Find where the given text appears and provide that cell's center as [X, Y] coordinate. 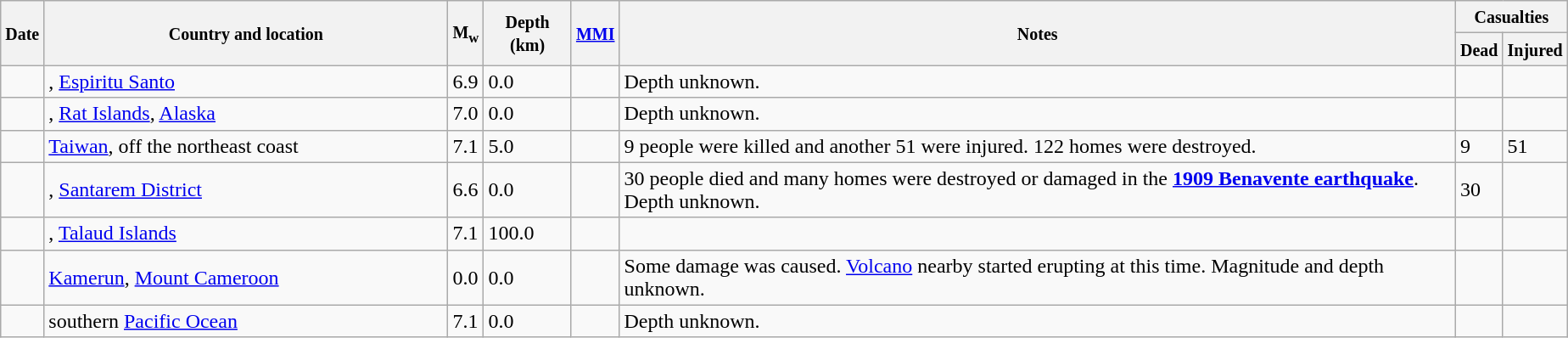
, Santarem District [246, 190]
5.0 [528, 146]
30 [1479, 190]
7.0 [466, 114]
MMI [596, 33]
Country and location [246, 33]
6.6 [466, 190]
51 [1535, 146]
30 people died and many homes were destroyed or damaged in the 1909 Benavente earthquake. Depth unknown. [1037, 190]
, Espiritu Santo [246, 82]
southern Pacific Ocean [246, 321]
Date [22, 33]
Dead [1479, 49]
Taiwan, off the northeast coast [246, 146]
, Talaud Islands [246, 234]
100.0 [528, 234]
Depth (km) [528, 33]
Casualties [1511, 17]
Notes [1037, 33]
9 people were killed and another 51 were injured. 122 homes were destroyed. [1037, 146]
Injured [1535, 49]
Some damage was caused. Volcano nearby started erupting at this time. Magnitude and depth unknown. [1037, 277]
Kamerun, Mount Cameroon [246, 277]
Mw [466, 33]
, Rat Islands, Alaska [246, 114]
6.9 [466, 82]
9 [1479, 146]
